Locate the cell with the specified text and output its [X, Y] center coordinate. 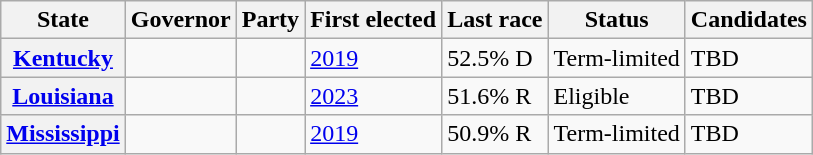
Last race [495, 20]
Louisiana [63, 96]
52.5% D [495, 58]
50.9% R [495, 134]
Governor [180, 20]
Status [616, 20]
Mississippi [63, 134]
Party [270, 20]
First elected [374, 20]
State [63, 20]
Candidates [748, 20]
2023 [374, 96]
Eligible [616, 96]
51.6% R [495, 96]
Kentucky [63, 58]
